Return the (x, y) coordinate for the center point of the cell that contains the specified text.  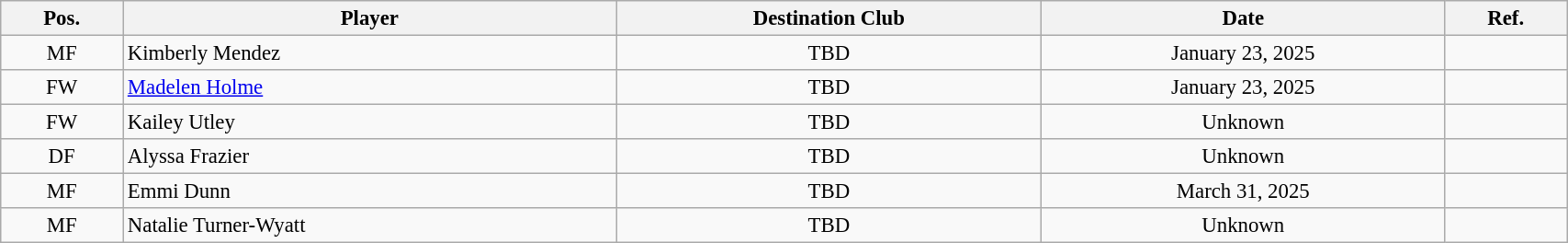
Kailey Utley (370, 122)
Pos. (62, 18)
DF (62, 156)
Ref. (1506, 18)
Date (1244, 18)
Madelen Holme (370, 87)
Emmi Dunn (370, 191)
Player (370, 18)
Natalie Turner-Wyatt (370, 226)
Kimberly Mendez (370, 53)
Destination Club (829, 18)
Alyssa Frazier (370, 156)
March 31, 2025 (1244, 191)
